Pinpoint the cell where the given text exists, returning its [x, y] midpoint coordinate. 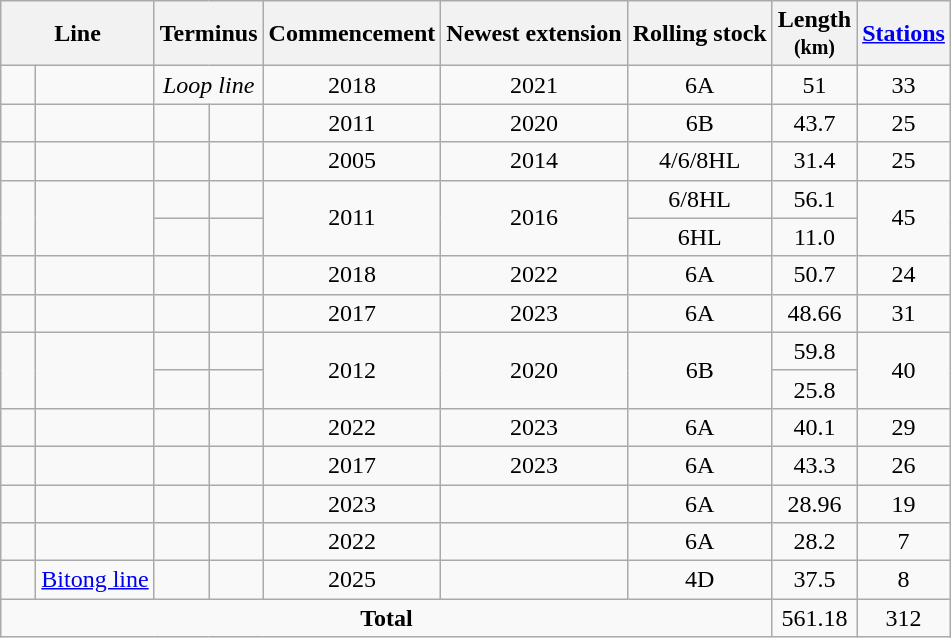
2016 [534, 218]
59.8 [814, 351]
Loop line [208, 85]
Terminus [208, 34]
4D [700, 580]
7 [904, 542]
28.2 [814, 542]
33 [904, 85]
43.7 [814, 123]
43.3 [814, 465]
31.4 [814, 161]
45 [904, 218]
25.8 [814, 389]
2025 [352, 580]
Newest extension [534, 34]
561.18 [814, 618]
19 [904, 503]
24 [904, 275]
31 [904, 313]
2021 [534, 85]
29 [904, 427]
4/6/8HL [700, 161]
Stations [904, 34]
2014 [534, 161]
2012 [352, 370]
Bitong line [95, 580]
11.0 [814, 237]
312 [904, 618]
40 [904, 370]
Length(km) [814, 34]
Commencement [352, 34]
51 [814, 85]
2005 [352, 161]
Total [386, 618]
56.1 [814, 199]
50.7 [814, 275]
26 [904, 465]
Line [78, 34]
40.1 [814, 427]
6/8HL [700, 199]
8 [904, 580]
28.96 [814, 503]
Rolling stock [700, 34]
6HL [700, 237]
37.5 [814, 580]
48.66 [814, 313]
